For the text-containing cell, return its midpoint in (x, y) coordinate format. 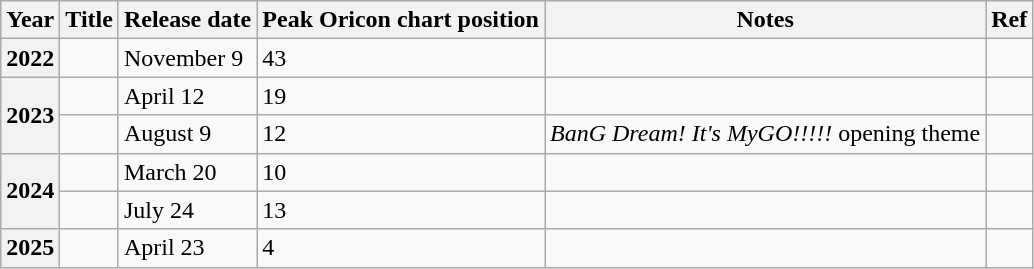
Peak Oricon chart position (401, 20)
13 (401, 210)
March 20 (187, 172)
4 (401, 248)
August 9 (187, 134)
BanG Dream! It's MyGO!!!!! opening theme (764, 134)
43 (401, 58)
12 (401, 134)
Title (90, 20)
Release date (187, 20)
2023 (30, 115)
November 9 (187, 58)
Ref (1010, 20)
Year (30, 20)
19 (401, 96)
2024 (30, 191)
July 24 (187, 210)
10 (401, 172)
2025 (30, 248)
April 12 (187, 96)
April 23 (187, 248)
2022 (30, 58)
Notes (764, 20)
